Identify which cell holds the provided text, then report its [X, Y] central coordinate. 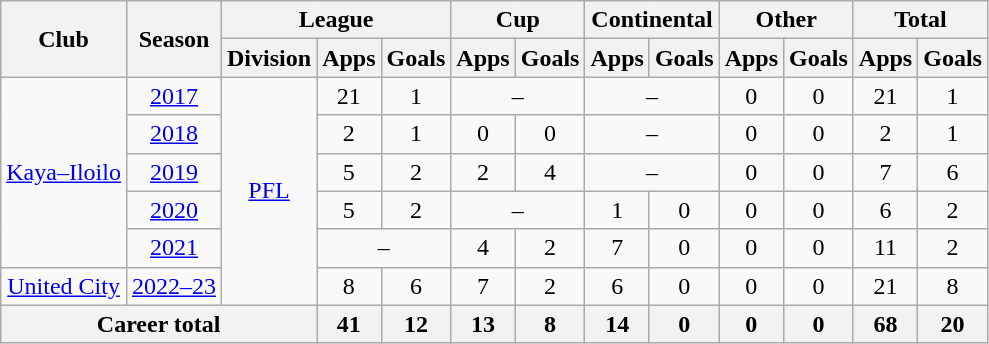
2017 [174, 96]
Total [920, 20]
2019 [174, 172]
United City [64, 286]
2022–23 [174, 286]
41 [349, 324]
2018 [174, 134]
68 [885, 324]
11 [885, 248]
PFL [270, 191]
2020 [174, 210]
Cup [518, 20]
Career total [159, 324]
2021 [174, 248]
Season [174, 39]
League [336, 20]
13 [483, 324]
14 [617, 324]
Other [786, 20]
Continental [652, 20]
20 [953, 324]
Kaya–Iloilo [64, 172]
Club [64, 39]
12 [416, 324]
Division [270, 58]
